Detect which cell encompasses the target text, then output its (x, y) center coordinate. 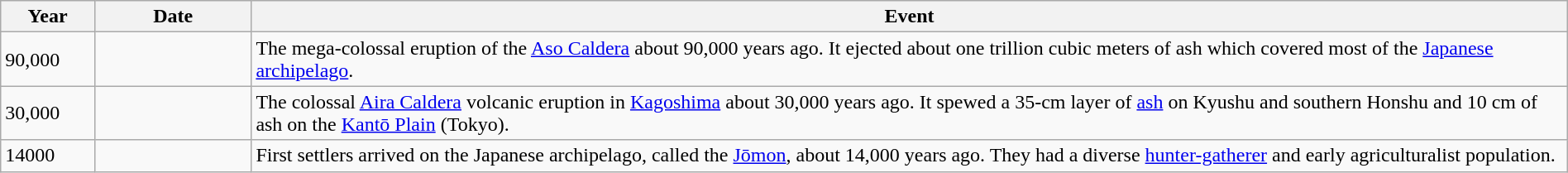
Year (48, 17)
Event (910, 17)
Date (172, 17)
30,000 (48, 113)
90,000 (48, 60)
14000 (48, 156)
